Find where the given text appears and provide that cell's center as (x, y) coordinate. 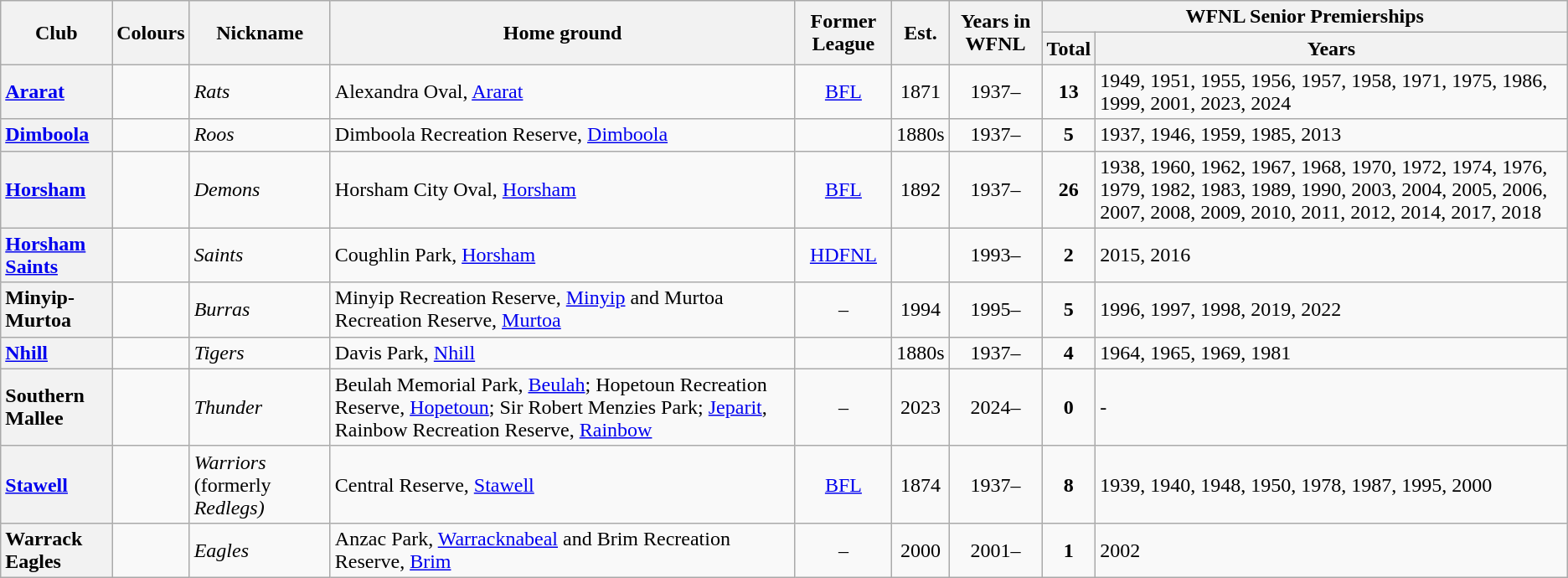
Home ground (563, 33)
Eagles (260, 550)
Thunder (260, 407)
WFNL Senior Premierships (1305, 17)
2024– (995, 407)
Beulah Memorial Park, Beulah; Hopetoun Recreation Reserve, Hopetoun; Sir Robert Menzies Park; Jeparit, Rainbow Recreation Reserve, Rainbow (563, 407)
0 (1069, 407)
Horsham City Oval, Horsham (563, 189)
- (1332, 407)
1994 (921, 310)
1939, 1940, 1948, 1950, 1978, 1987, 1995, 2000 (1332, 484)
1949, 1951, 1955, 1956, 1957, 1958, 1971, 1975, 1986, 1999, 2001, 2023, 2024 (1332, 92)
Rats (260, 92)
HDFNL (843, 255)
Years (1332, 49)
2001– (995, 550)
1 (1069, 550)
Roos (260, 135)
Coughlin Park, Horsham (563, 255)
Davis Park, Nhill (563, 353)
Colours (151, 33)
Demons (260, 189)
13 (1069, 92)
Est. (921, 33)
Horsham Saints (57, 255)
Horsham (57, 189)
1993– (995, 255)
Warriors (formerly Redlegs) (260, 484)
Nickname (260, 33)
Nhill (57, 353)
Anzac Park, Warracknabeal and Brim Recreation Reserve, Brim (563, 550)
1937, 1946, 1959, 1985, 2013 (1332, 135)
Years in WFNL (995, 33)
Club (57, 33)
1871 (921, 92)
Ararat (57, 92)
2000 (921, 550)
Tigers (260, 353)
8 (1069, 484)
1996, 1997, 1998, 2019, 2022 (1332, 310)
4 (1069, 353)
2002 (1332, 550)
Burras (260, 310)
Dimboola Recreation Reserve, Dimboola (563, 135)
Minyip-Murtoa (57, 310)
2023 (921, 407)
Saints (260, 255)
Central Reserve, Stawell (563, 484)
1995– (995, 310)
1874 (921, 484)
1964, 1965, 1969, 1981 (1332, 353)
Dimboola (57, 135)
1892 (921, 189)
Stawell (57, 484)
26 (1069, 189)
Warrack Eagles (57, 550)
Former League (843, 33)
Total (1069, 49)
2 (1069, 255)
2015, 2016 (1332, 255)
Southern Mallee (57, 407)
Alexandra Oval, Ararat (563, 92)
Minyip Recreation Reserve, Minyip and Murtoa Recreation Reserve, Murtoa (563, 310)
